Extract the [x, y] coordinate from the center of the cell holding the provided text.  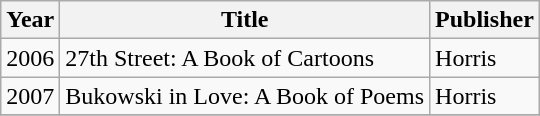
2007 [30, 96]
27th Street: A Book of Cartoons [245, 58]
Bukowski in Love: A Book of Poems [245, 96]
2006 [30, 58]
Year [30, 20]
Publisher [485, 20]
Title [245, 20]
